Scan for the cell matching the given text and deliver its [X, Y] coordinate at center. 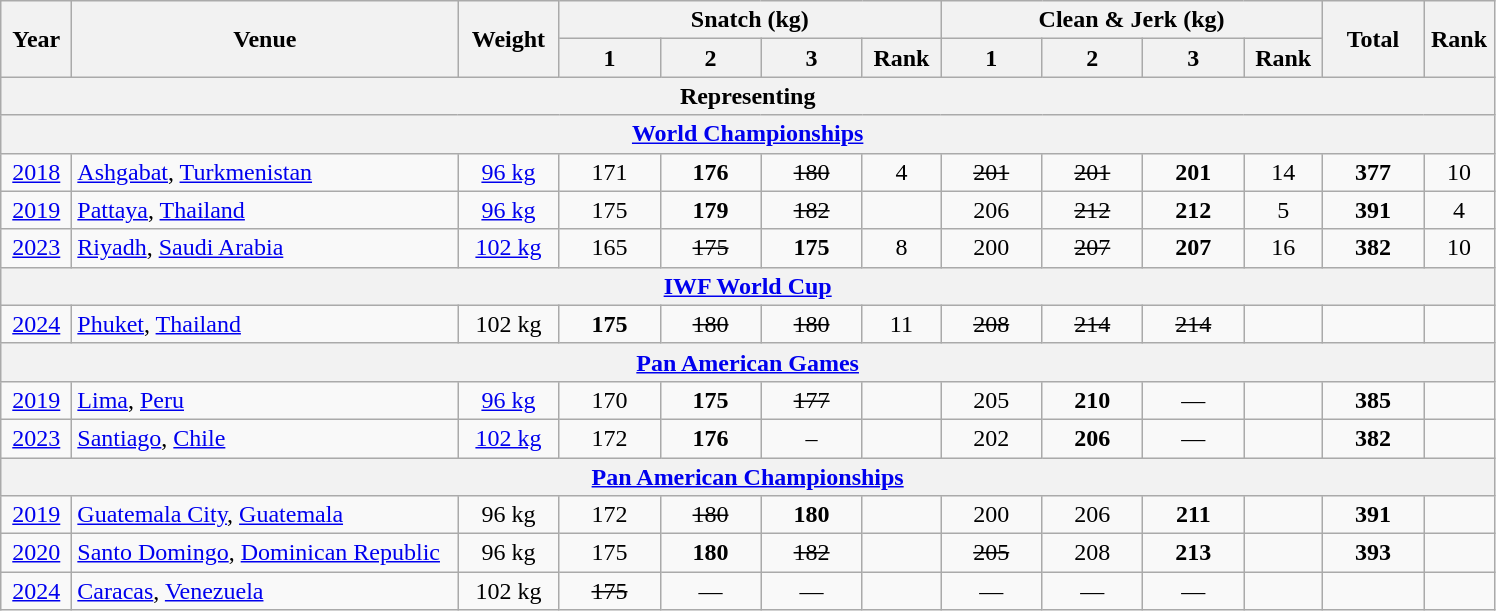
Pattaya, Thailand [265, 210]
Clean & Jerk (kg) [1132, 20]
170 [610, 400]
Santiago, Chile [265, 438]
IWF World Cup [748, 286]
Venue [265, 39]
213 [1194, 553]
11 [902, 324]
Ashgabat, Turkmenistan [265, 172]
Phuket, Thailand [265, 324]
171 [610, 172]
Lima, Peru [265, 400]
2018 [36, 172]
8 [902, 248]
Santo Domingo, Dominican Republic [265, 553]
Caracas, Venezuela [265, 591]
Year [36, 39]
211 [1194, 515]
– [812, 438]
Total [1372, 39]
Pan American Games [748, 362]
5 [1284, 210]
385 [1372, 400]
393 [1372, 553]
179 [710, 210]
16 [1284, 248]
World Championships [748, 134]
Snatch (kg) [750, 20]
177 [812, 400]
Pan American Championships [748, 477]
Riyadh, Saudi Arabia [265, 248]
14 [1284, 172]
210 [1092, 400]
165 [610, 248]
Representing [748, 96]
Weight [508, 39]
377 [1372, 172]
202 [992, 438]
2020 [36, 553]
Guatemala City, Guatemala [265, 515]
